Provide the [x, y] coordinate of the cell's center where the given text is located.  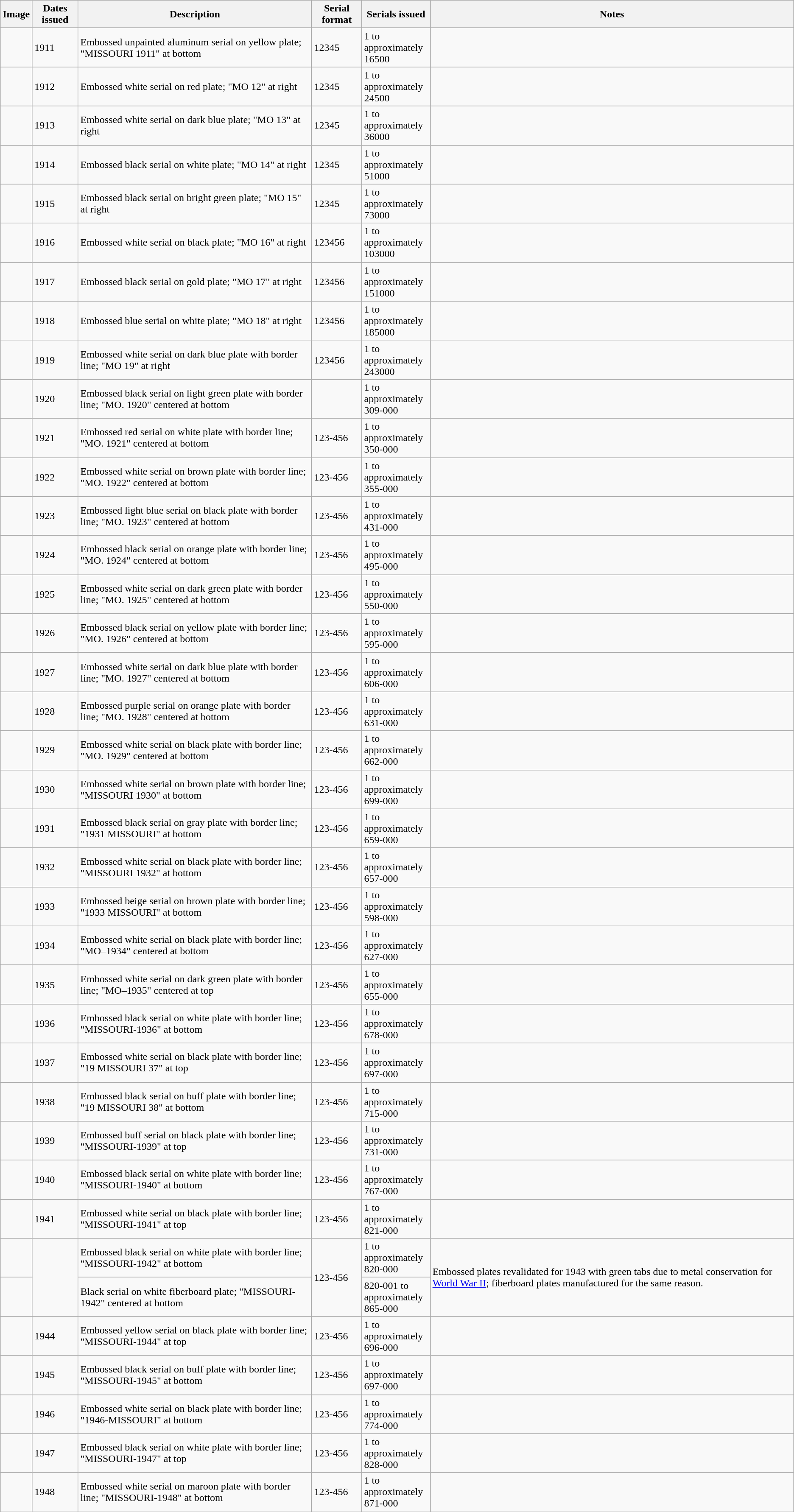
Embossed black serial on white plate with border line; "MISSOURI-1947" at top [195, 1453]
Embossed white serial on black plate with border line; "MISSOURI 1932" at bottom [195, 867]
Embossed white serial on black plate with border line; "MISSOURI-1941" at top [195, 1219]
1 to approximately 73000 [396, 204]
Embossed black serial on gray plate with border line; "1931 MISSOURI" at bottom [195, 828]
1 to approximately 696-000 [396, 1336]
1 to approximately 657-000 [396, 867]
1 to approximately 151000 [396, 282]
Dates issued [55, 14]
1915 [55, 204]
1937 [55, 1062]
Notes [612, 14]
1928 [55, 711]
1 to approximately 699-000 [396, 789]
Embossed black serial on bright green plate; "MO 15" at right [195, 204]
1917 [55, 282]
1 to approximately 595-000 [396, 633]
Embossed white serial on brown plate with border line; "MISSOURI 1930" at bottom [195, 789]
1 to approximately 731-000 [396, 1141]
1935 [55, 984]
1929 [55, 750]
1912 [55, 87]
Embossed white serial on dark green plate with border line; "MO. 1925" centered at bottom [195, 594]
1 to approximately 678-000 [396, 1023]
1 to approximately 774-000 [396, 1414]
Embossed black serial on yellow plate with border line; "MO. 1926" centered at bottom [195, 633]
Embossed black serial on white plate with border line; "MISSOURI-1940" at bottom [195, 1180]
Embossed white serial on black plate with border line; "MO–1934" centered at bottom [195, 945]
1923 [55, 516]
Embossed white serial on dark blue plate with border line; "MO 19" at right [195, 360]
1 to approximately 495-000 [396, 555]
1 to approximately 828-000 [396, 1453]
Embossed white serial on brown plate with border line; "MO. 1922" centered at bottom [195, 477]
1922 [55, 477]
1 to approximately 767-000 [396, 1180]
1 to approximately 820-000 [396, 1258]
Embossed white serial on black plate with border line; "MO. 1929" centered at bottom [195, 750]
Image [16, 14]
1918 [55, 321]
1 to approximately 24500 [396, 87]
1 to approximately 627-000 [396, 945]
Serials issued [396, 14]
1931 [55, 828]
1 to approximately 550-000 [396, 594]
1919 [55, 360]
1 to approximately 606-000 [396, 672]
Black serial on white fiberboard plate; "MISSOURI-1942" centered at bottom [195, 1297]
820-001 to approximately 865-000 [396, 1297]
Embossed black serial on gold plate; "MO 17" at right [195, 282]
Embossed plates revalidated for 1943 with green tabs due to metal conservation for World War II; fiberboard plates manufactured for the same reason. [612, 1277]
1941 [55, 1219]
1926 [55, 633]
Embossed white serial on dark blue plate with border line; "MO. 1927" centered at bottom [195, 672]
Serial format [337, 14]
1930 [55, 789]
Embossed white serial on dark blue plate; "MO 13" at right [195, 126]
Embossed white serial on red plate; "MO 12" at right [195, 87]
Embossed red serial on white plate with border line; "MO. 1921" centered at bottom [195, 438]
Embossed buff serial on black plate with border line; "MISSOURI-1939" at top [195, 1141]
Embossed beige serial on brown plate with border line; "1933 MISSOURI" at bottom [195, 906]
1920 [55, 399]
1 to approximately 659-000 [396, 828]
1 to approximately 350-000 [396, 438]
Embossed black serial on white plate with border line; "MISSOURI-1936" at bottom [195, 1023]
1946 [55, 1414]
1 to approximately 821-000 [396, 1219]
1 to approximately 655-000 [396, 984]
1948 [55, 1492]
1938 [55, 1102]
Embossed black serial on white plate with border line; "MISSOURI-1942" at bottom [195, 1258]
1 to approximately 662-000 [396, 750]
1 to approximately 16500 [396, 48]
1944 [55, 1336]
Embossed white serial on black plate with border line; "1946-MISSOURI" at bottom [195, 1414]
Embossed white serial on maroon plate with border line; "MISSOURI-1948" at bottom [195, 1492]
Embossed black serial on orange plate with border line; "MO. 1924" centered at bottom [195, 555]
1 to approximately 309-000 [396, 399]
1939 [55, 1141]
1934 [55, 945]
1933 [55, 906]
1 to approximately 36000 [396, 126]
Embossed blue serial on white plate; "MO 18" at right [195, 321]
1 to approximately 871-000 [396, 1492]
1936 [55, 1023]
Embossed black serial on buff plate with border line; "19 MISSOURI 38" at bottom [195, 1102]
1925 [55, 594]
1921 [55, 438]
Embossed purple serial on orange plate with border line; "MO. 1928" centered at bottom [195, 711]
1 to approximately 243000 [396, 360]
Description [195, 14]
1 to approximately 598-000 [396, 906]
1 to approximately 631-000 [396, 711]
1 to approximately 355-000 [396, 477]
1 to approximately 715-000 [396, 1102]
Embossed white serial on dark green plate with border line; "MO–1935" centered at top [195, 984]
1 to approximately 185000 [396, 321]
1945 [55, 1375]
1914 [55, 165]
Embossed black serial on buff plate with border line; "MISSOURI-1945" at bottom [195, 1375]
1 to approximately 103000 [396, 243]
1916 [55, 243]
1 to approximately 431-000 [396, 516]
Embossed black serial on light green plate with border line; "MO. 1920" centered at bottom [195, 399]
Embossed white serial on black plate with border line; "19 MISSOURI 37" at top [195, 1062]
Embossed unpainted aluminum serial on yellow plate; "MISSOURI 1911" at bottom [195, 48]
1927 [55, 672]
1 to approximately 51000 [396, 165]
1940 [55, 1180]
Embossed white serial on black plate; "MO 16" at right [195, 243]
1924 [55, 555]
1911 [55, 48]
Embossed black serial on white plate; "MO 14" at right [195, 165]
Embossed yellow serial on black plate with border line; "MISSOURI-1944" at top [195, 1336]
1932 [55, 867]
Embossed light blue serial on black plate with border line; "MO. 1923" centered at bottom [195, 516]
1947 [55, 1453]
1913 [55, 126]
